Scan for the cell matching the given text and deliver its (X, Y) coordinate at center. 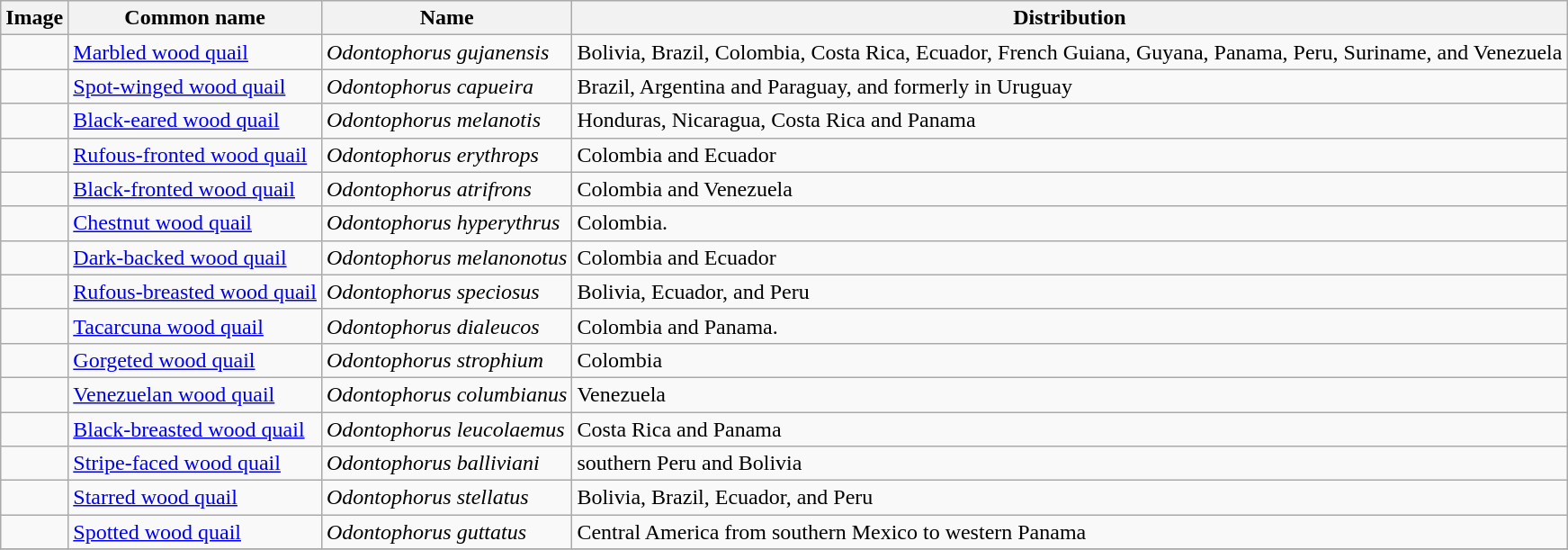
Marbled wood quail (195, 52)
Odontophorus erythrops (446, 155)
Odontophorus strophium (446, 360)
Black-fronted wood quail (195, 189)
Brazil, Argentina and Paraguay, and formerly in Uruguay (1070, 86)
Odontophorus guttatus (446, 532)
Honduras, Nicaragua, Costa Rica and Panama (1070, 121)
Costa Rica and Panama (1070, 429)
Chestnut wood quail (195, 223)
Common name (195, 18)
Spot-winged wood quail (195, 86)
Odontophorus dialeucos (446, 326)
Odontophorus speciosus (446, 292)
Image (34, 18)
Odontophorus melanonotus (446, 257)
Odontophorus balliviani (446, 464)
Odontophorus stellatus (446, 498)
Odontophorus gujanensis (446, 52)
Spotted wood quail (195, 532)
Odontophorus capueira (446, 86)
Name (446, 18)
Gorgeted wood quail (195, 360)
Distribution (1070, 18)
Rufous-breasted wood quail (195, 292)
Odontophorus leucolaemus (446, 429)
southern Peru and Bolivia (1070, 464)
Black-breasted wood quail (195, 429)
Bolivia, Brazil, Colombia, Costa Rica, Ecuador, French Guiana, Guyana, Panama, Peru, Suriname, and Venezuela (1070, 52)
Bolivia, Ecuador, and Peru (1070, 292)
Starred wood quail (195, 498)
Odontophorus columbianus (446, 394)
Colombia (1070, 360)
Colombia and Panama. (1070, 326)
Tacarcuna wood quail (195, 326)
Odontophorus atrifrons (446, 189)
Black-eared wood quail (195, 121)
Venezuelan wood quail (195, 394)
Bolivia, Brazil, Ecuador, and Peru (1070, 498)
Odontophorus melanotis (446, 121)
Dark-backed wood quail (195, 257)
Rufous-fronted wood quail (195, 155)
Colombia. (1070, 223)
Odontophorus hyperythrus (446, 223)
Stripe-faced wood quail (195, 464)
Central America from southern Mexico to western Panama (1070, 532)
Colombia and Venezuela (1070, 189)
Venezuela (1070, 394)
